Return the (x, y) coordinate for the center point of the cell that contains the specified text.  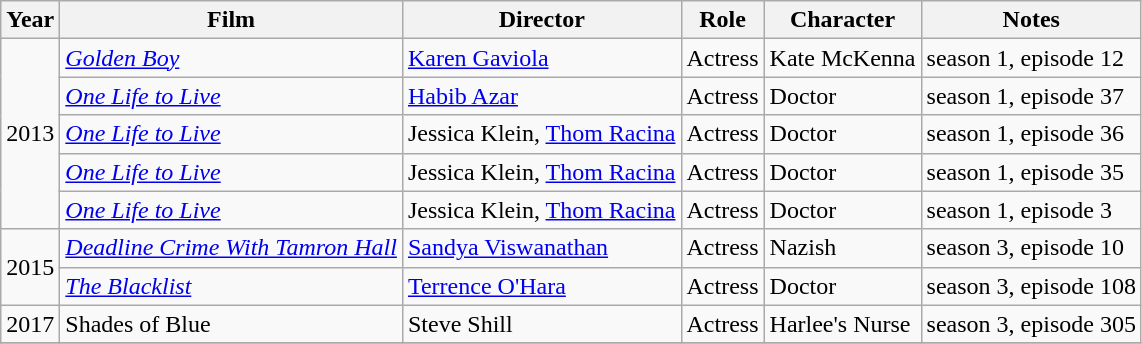
Golden Boy (232, 58)
Terrence O'Hara (542, 286)
Shades of Blue (232, 324)
season 3, episode 305 (1031, 324)
Kate McKenna (842, 58)
Notes (1031, 20)
Film (232, 20)
2015 (30, 267)
season 1, episode 37 (1031, 96)
season 1, episode 36 (1031, 134)
Nazish (842, 248)
Year (30, 20)
Deadline Crime With Tamron Hall (232, 248)
Harlee's Nurse (842, 324)
season 1, episode 12 (1031, 58)
2013 (30, 134)
2017 (30, 324)
season 3, episode 108 (1031, 286)
Role (722, 20)
Director (542, 20)
Habib Azar (542, 96)
Steve Shill (542, 324)
season 3, episode 10 (1031, 248)
Character (842, 20)
The Blacklist (232, 286)
season 1, episode 3 (1031, 210)
Sandya Viswanathan (542, 248)
season 1, episode 35 (1031, 172)
Karen Gaviola (542, 58)
